For the text-containing cell, return its midpoint in [X, Y] coordinate format. 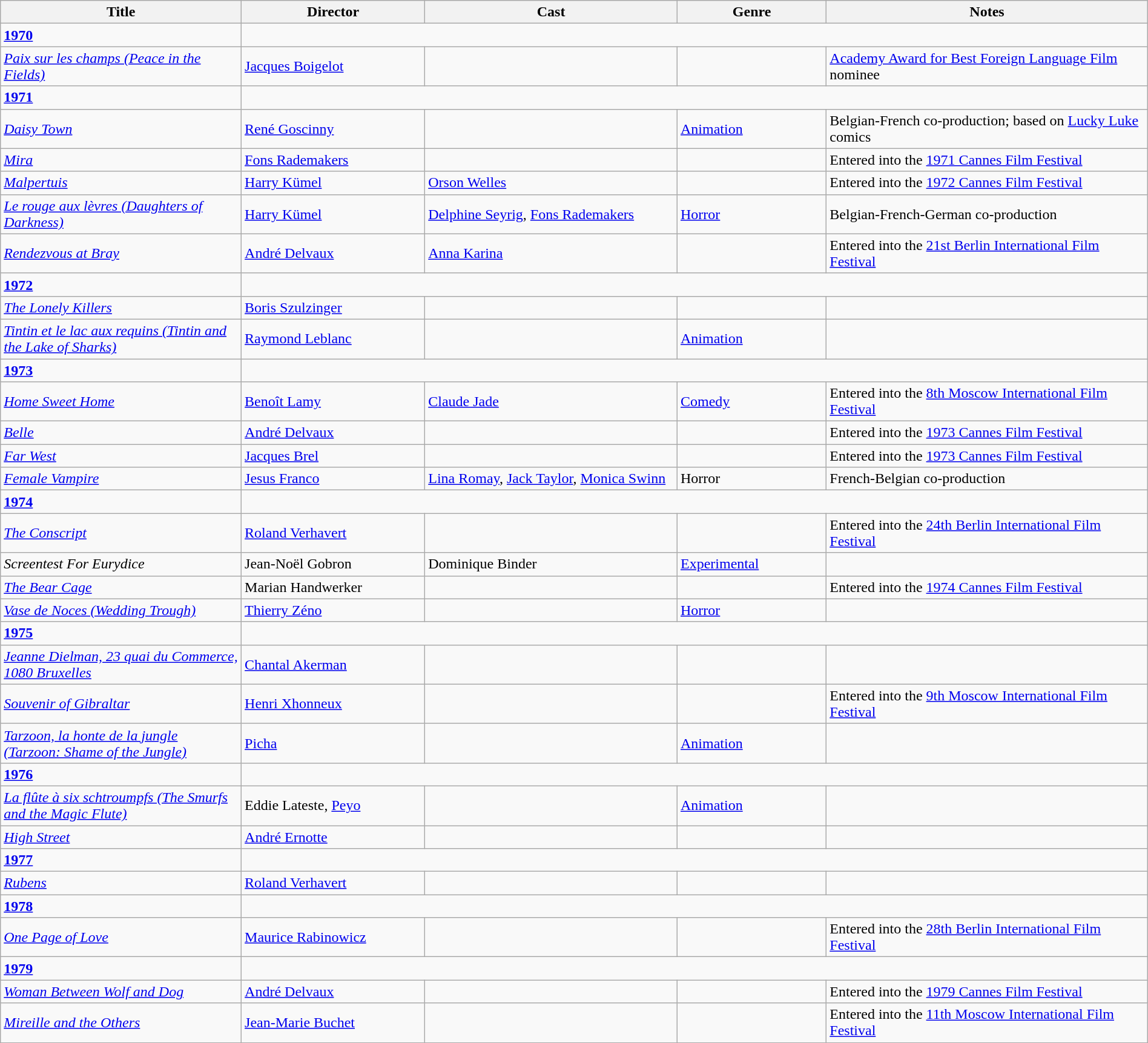
Souvenir of Gibraltar [121, 703]
1975 [121, 633]
1978 [121, 906]
One Page of Love [121, 937]
Woman Between Wolf and Dog [121, 992]
Claude Jade [551, 402]
Entered into the 9th Moscow International Film Festival [987, 703]
Tintin et le lac aux requins (Tintin and the Lake of Sharks) [121, 339]
André Ernotte [333, 837]
Female Vampire [121, 479]
La flûte à six schtroumpfs (The Smurfs and the Magic Flute) [121, 805]
Jacques Boigelot [333, 67]
Entered into the 1972 Cannes Film Festival [987, 183]
Boris Szulzinger [333, 308]
Malpertuis [121, 183]
Genre [751, 12]
Comedy [751, 402]
The Conscript [121, 533]
Dominique Binder [551, 564]
Jean-Noël Gobron [333, 564]
Title [121, 12]
Entered into the 24th Berlin International Film Festival [987, 533]
Entered into the 8th Moscow International Film Festival [987, 402]
Jeanne Dielman, 23 quai du Commerce, 1080 Bruxelles [121, 665]
Jacques Brel [333, 456]
Picha [333, 743]
Jean-Marie Buchet [333, 1023]
Entered into the 1979 Cannes Film Festival [987, 992]
Experimental [751, 564]
1970 [121, 35]
1974 [121, 502]
Belgian-French co-production; based on Lucky Luke comics [987, 128]
Chantal Akerman [333, 665]
Raymond Leblanc [333, 339]
Rendezvous at Bray [121, 253]
Benoît Lamy [333, 402]
Entered into the 1971 Cannes Film Festival [987, 160]
Fons Rademakers [333, 160]
Mireille and the Others [121, 1023]
1971 [121, 97]
The Lonely Killers [121, 308]
1976 [121, 774]
Paix sur les champs (Peace in the Fields) [121, 67]
Marian Handwerker [333, 587]
Jesus Franco [333, 479]
The Bear Cage [121, 587]
Anna Karina [551, 253]
Delphine Seyrig, Fons Rademakers [551, 214]
Tarzoon, la honte de la jungle (Tarzoon: Shame of the Jungle) [121, 743]
Vase de Noces (Wedding Trough) [121, 610]
French-Belgian co-production [987, 479]
Mira [121, 160]
Notes [987, 12]
Daisy Town [121, 128]
Cast [551, 12]
1979 [121, 969]
Thierry Zéno [333, 610]
Le rouge aux lèvres (Daughters of Darkness) [121, 214]
Rubens [121, 883]
René Goscinny [333, 128]
Entered into the 28th Berlin International Film Festival [987, 937]
Director [333, 12]
Maurice Rabinowicz [333, 937]
Entered into the 1974 Cannes Film Festival [987, 587]
1977 [121, 860]
Far West [121, 456]
Lina Romay, Jack Taylor, Monica Swinn [551, 479]
Orson Welles [551, 183]
Eddie Lateste, Peyo [333, 805]
1973 [121, 370]
High Street [121, 837]
Belgian-French-German co-production [987, 214]
Belle [121, 433]
Entered into the 21st Berlin International Film Festival [987, 253]
Screentest For Eurydice [121, 564]
1972 [121, 285]
Academy Award for Best Foreign Language Film nominee [987, 67]
Home Sweet Home [121, 402]
Entered into the 11th Moscow International Film Festival [987, 1023]
Henri Xhonneux [333, 703]
